From the cell containing the given text, extract its center point as (X, Y) coordinate. 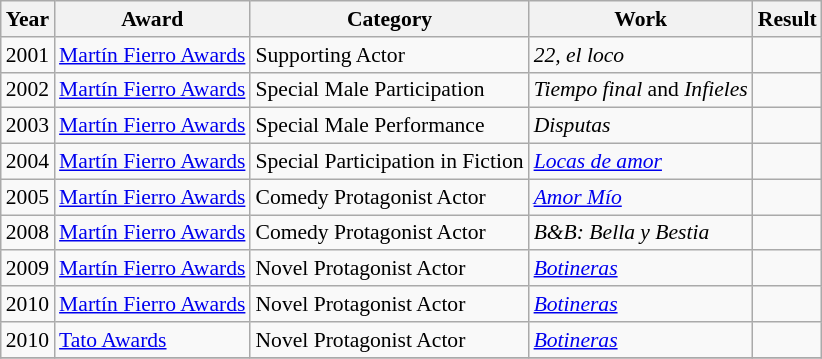
B&B: Bella y Bestia (641, 233)
2003 (28, 126)
Locas de amor (641, 162)
Result (788, 19)
Disputas (641, 126)
2005 (28, 197)
Year (28, 19)
2009 (28, 269)
Supporting Actor (389, 55)
2002 (28, 90)
Amor Mío (641, 197)
Category (389, 19)
2008 (28, 233)
22, el loco (641, 55)
Special Male Performance (389, 126)
Special Male Participation (389, 90)
Award (152, 19)
2001 (28, 55)
Tiempo final and Infieles (641, 90)
Tato Awards (152, 340)
2004 (28, 162)
Work (641, 19)
Special Participation in Fiction (389, 162)
